Extract the (x, y) coordinate from the center of the cell holding the provided text.  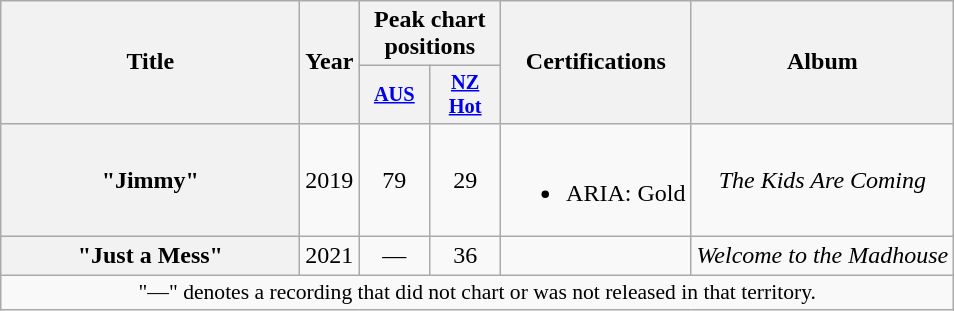
Album (822, 62)
29 (466, 180)
"Just a Mess" (150, 256)
ARIA: Gold (596, 180)
"Jimmy" (150, 180)
2019 (330, 180)
Welcome to the Madhouse (822, 256)
"—" denotes a recording that did not chart or was not released in that territory. (478, 293)
79 (394, 180)
NZHot (466, 95)
2021 (330, 256)
Certifications (596, 62)
Year (330, 62)
Peak chart positions (430, 34)
— (394, 256)
AUS (394, 95)
The Kids Are Coming (822, 180)
Title (150, 62)
36 (466, 256)
